Capture the cell that displays the provided text and extract its (X, Y) central coordinate. 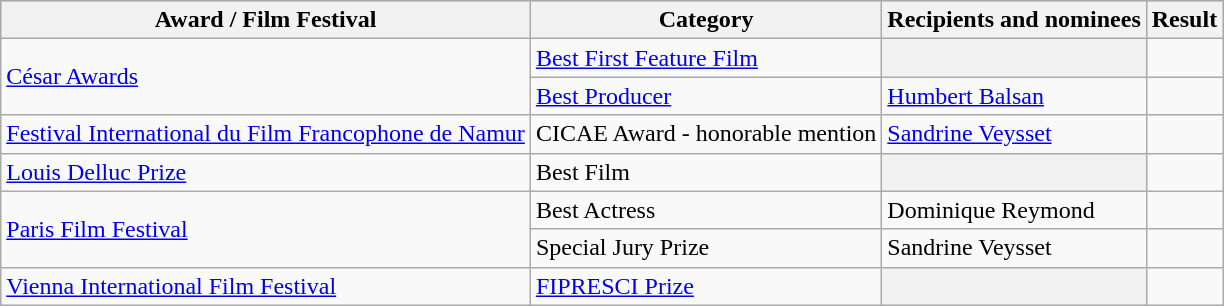
Award / Film Festival (266, 20)
Festival International du Film Francophone de Namur (266, 134)
Recipients and nominees (1014, 20)
Best Film (706, 172)
Best First Feature Film (706, 58)
Vienna International Film Festival (266, 286)
Louis Delluc Prize (266, 172)
César Awards (266, 77)
Category (706, 20)
Best Producer (706, 96)
Humbert Balsan (1014, 96)
Result (1184, 20)
Special Jury Prize (706, 248)
Dominique Reymond (1014, 210)
CICAE Award - honorable mention (706, 134)
Best Actress (706, 210)
FIPRESCI Prize (706, 286)
Paris Film Festival (266, 229)
